Find where the given text appears and provide that cell's center as [x, y] coordinate. 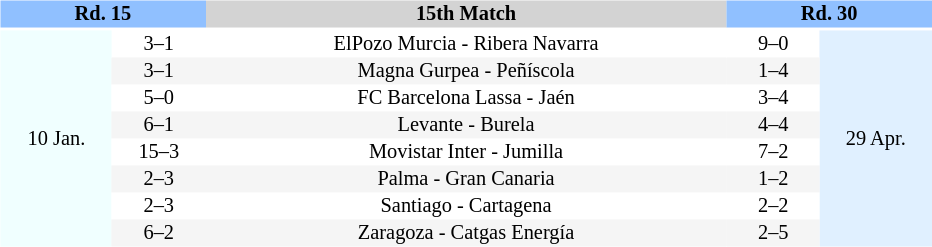
7–2 [774, 152]
15th Match [466, 14]
1–4 [774, 72]
Levante - Burela [466, 126]
Santiago - Cartagena [466, 206]
2–5 [774, 234]
Movistar Inter - Jumilla [466, 152]
FC Barcelona Lassa - Jaén [466, 98]
3–4 [774, 98]
Palma - Gran Canaria [466, 180]
6–2 [158, 234]
Rd. 15 [102, 14]
Zaragoza - Catgas Energía [466, 234]
Rd. 30 [830, 14]
29 Apr. [876, 138]
ElPozo Murcia - Ribera Navarra [466, 44]
4–4 [774, 126]
15–3 [158, 152]
Magna Gurpea - Peñíscola [466, 72]
5–0 [158, 98]
6–1 [158, 126]
2–2 [774, 206]
9–0 [774, 44]
1–2 [774, 180]
10 Jan. [56, 138]
